Scan for the cell matching the given text and deliver its (x, y) coordinate at center. 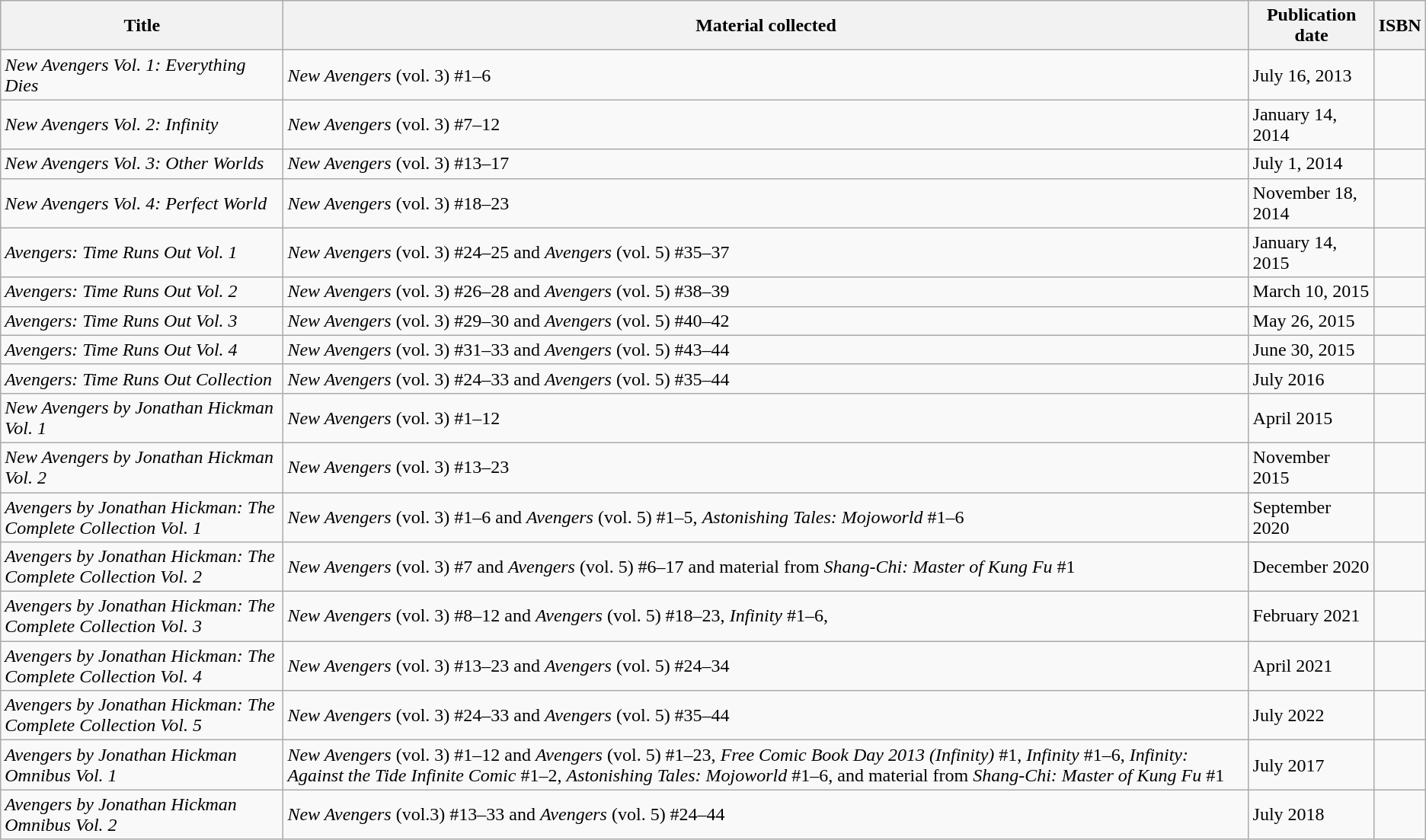
New Avengers by Jonathan Hickman Vol. 2 (142, 468)
February 2021 (1312, 617)
January 14, 2015 (1312, 253)
May 26, 2015 (1312, 321)
New Avengers Vol. 3: Other Worlds (142, 164)
New Avengers (vol. 3) #8–12 and Avengers (vol. 5) #18–23, Infinity #1–6, (766, 617)
November 18, 2014 (1312, 203)
July 2017 (1312, 765)
New Avengers (vol. 3) #13–17 (766, 164)
July 2022 (1312, 716)
Avengers: Time Runs Out Vol. 3 (142, 321)
New Avengers (vol. 3) #18–23 (766, 203)
June 30, 2015 (1312, 350)
New Avengers (vol. 3) #24–25 and Avengers (vol. 5) #35–37 (766, 253)
Avengers: Time Runs Out Collection (142, 378)
Avengers: Time Runs Out Vol. 1 (142, 253)
Publication date (1312, 26)
Avengers by Jonathan Hickman: The Complete Collection Vol. 2 (142, 567)
Avengers by Jonathan Hickman: The Complete Collection Vol. 1 (142, 516)
July 2016 (1312, 378)
New Avengers (vol. 3) #13–23 (766, 468)
Avengers by Jonathan Hickman Omnibus Vol. 2 (142, 815)
July 1, 2014 (1312, 164)
July 2018 (1312, 815)
New Avengers (vol.3) #13–33 and Avengers (vol. 5) #24–44 (766, 815)
December 2020 (1312, 567)
Avengers by Jonathan Hickman Omnibus Vol. 1 (142, 765)
Avengers by Jonathan Hickman: The Complete Collection Vol. 4 (142, 666)
Avengers: Time Runs Out Vol. 4 (142, 350)
New Avengers (vol. 3) #7–12 (766, 125)
July 16, 2013 (1312, 75)
January 14, 2014 (1312, 125)
New Avengers (vol. 3) #29–30 and Avengers (vol. 5) #40–42 (766, 321)
April 2015 (1312, 417)
Avengers by Jonathan Hickman: The Complete Collection Vol. 3 (142, 617)
New Avengers Vol. 1: Everything Dies (142, 75)
New Avengers (vol. 3) #1–6 (766, 75)
New Avengers (vol. 3) #13–23 and Avengers (vol. 5) #24–34 (766, 666)
New Avengers Vol. 2: Infinity (142, 125)
New Avengers (vol. 3) #1–12 (766, 417)
New Avengers by Jonathan Hickman Vol. 1 (142, 417)
New Avengers (vol. 3) #1–6 and Avengers (vol. 5) #1–5, Astonishing Tales: Mojoworld #1–6 (766, 516)
New Avengers (vol. 3) #26–28 and Avengers (vol. 5) #38–39 (766, 292)
March 10, 2015 (1312, 292)
New Avengers (vol. 3) #7 and Avengers (vol. 5) #6–17 and material from Shang-Chi: Master of Kung Fu #1 (766, 567)
April 2021 (1312, 666)
New Avengers Vol. 4: Perfect World (142, 203)
Material collected (766, 26)
November 2015 (1312, 468)
September 2020 (1312, 516)
Avengers: Time Runs Out Vol. 2 (142, 292)
New Avengers (vol. 3) #31–33 and Avengers (vol. 5) #43–44 (766, 350)
ISBN (1400, 26)
Avengers by Jonathan Hickman: The Complete Collection Vol. 5 (142, 716)
Title (142, 26)
